Return the [x, y] coordinate for the center point of the cell that contains the specified text.  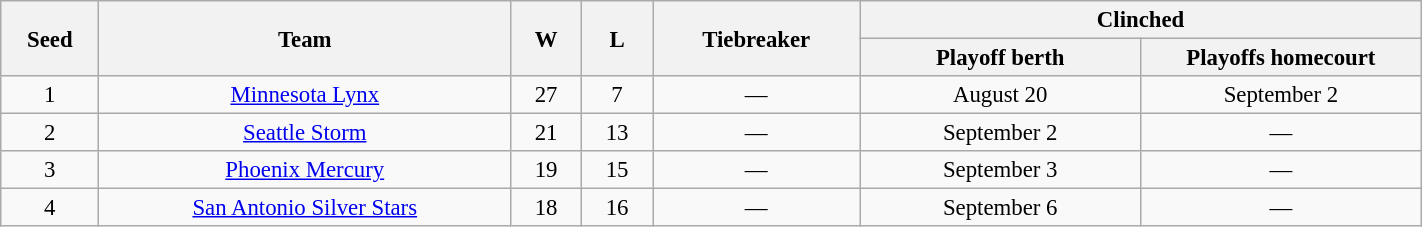
Phoenix Mercury [305, 170]
1 [50, 95]
W [546, 38]
Team [305, 38]
Seed [50, 38]
3 [50, 170]
San Antonio Silver Stars [305, 208]
Playoffs homecourt [1282, 58]
4 [50, 208]
21 [546, 133]
L [618, 38]
13 [618, 133]
August 20 [1000, 95]
Playoff berth [1000, 58]
27 [546, 95]
16 [618, 208]
18 [546, 208]
7 [618, 95]
19 [546, 170]
September 6 [1000, 208]
September 3 [1000, 170]
15 [618, 170]
Seattle Storm [305, 133]
Minnesota Lynx [305, 95]
2 [50, 133]
Clinched [1140, 20]
Tiebreaker [756, 38]
